Return the (x, y) coordinate for the center point of the cell that contains the specified text.  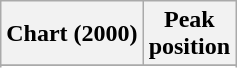
Chart (2000) (72, 34)
Peakposition (189, 34)
